Return the (X, Y) coordinate for the center point of the cell that contains the specified text.  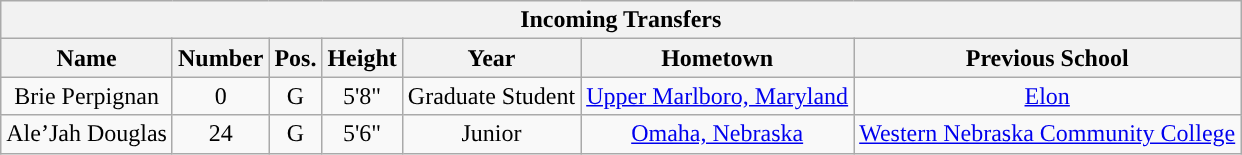
Western Nebraska Community College (1048, 134)
Incoming Transfers (621, 20)
Year (491, 58)
Brie Perpignan (87, 96)
Height (362, 58)
Hometown (718, 58)
Elon (1048, 96)
0 (220, 96)
5'8" (362, 96)
5'6" (362, 134)
Graduate Student (491, 96)
24 (220, 134)
Ale’Jah Douglas (87, 134)
Name (87, 58)
Junior (491, 134)
Pos. (296, 58)
Number (220, 58)
Omaha, Nebraska (718, 134)
Previous School (1048, 58)
Upper Marlboro, Maryland (718, 96)
